Pinpoint the cell where the given text exists, returning its (X, Y) midpoint coordinate. 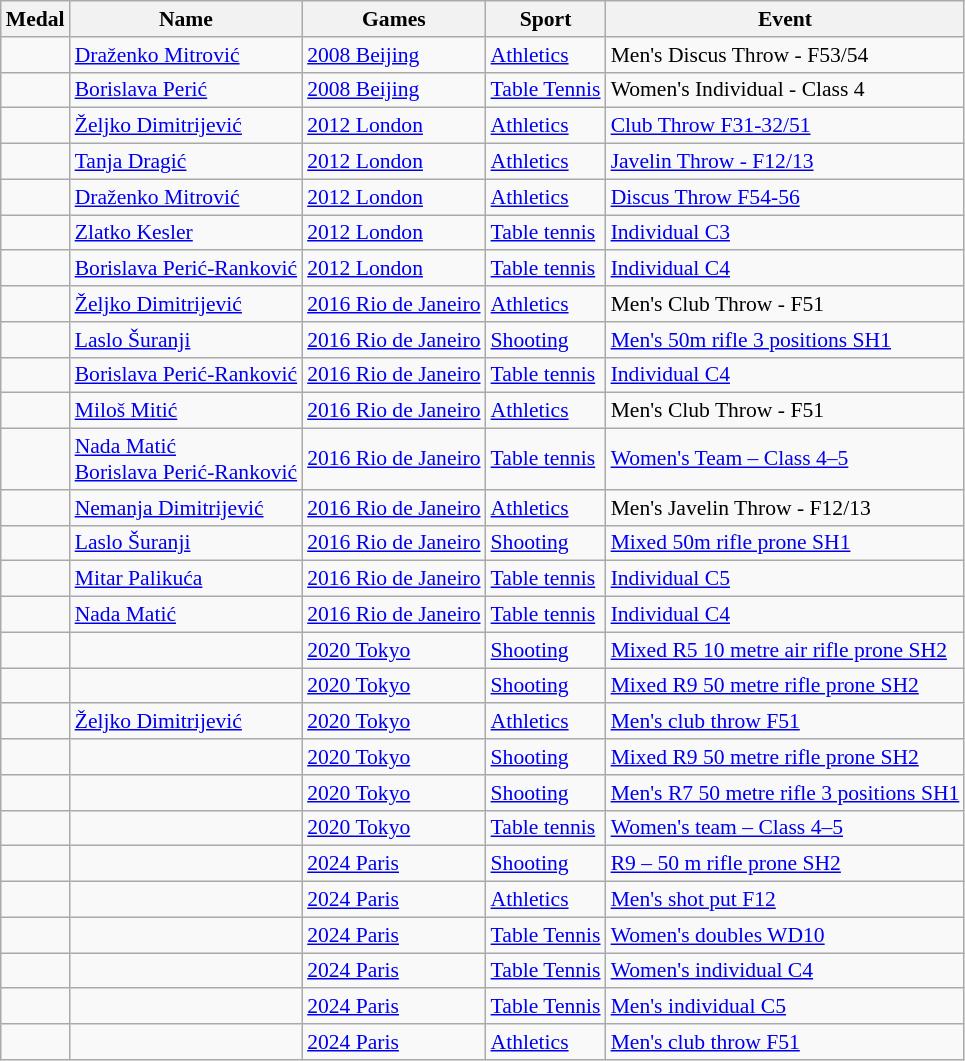
Medal (36, 19)
Games (394, 19)
Javelin Throw - F12/13 (786, 162)
Club Throw F31-32/51 (786, 126)
Sport (546, 19)
Name (186, 19)
Event (786, 19)
Men's individual C5 (786, 1007)
Mixed R5 10 metre air rifle prone SH2 (786, 650)
Women's individual C4 (786, 971)
Individual C3 (786, 233)
Miloš Mitić (186, 411)
Nada Matić (186, 615)
Women's doubles WD10 (786, 935)
Men's Javelin Throw - F12/13 (786, 508)
Mitar Palikuća (186, 579)
Nemanja Dimitrijević (186, 508)
R9 – 50 m rifle prone SH2 (786, 864)
Men's shot put F12 (786, 900)
Nada MatićBorislava Perić-Ranković (186, 460)
Borislava Perić (186, 90)
Women's Individual - Class 4 (786, 90)
Men's R7 50 metre rifle 3 positions SH1 (786, 793)
Tanja Dragić (186, 162)
Women's Team – Class 4–5 (786, 460)
Women's team – Class 4–5 (786, 828)
Zlatko Kesler (186, 233)
Men's 50m rifle 3 positions SH1 (786, 340)
Discus Throw F54-56 (786, 197)
Mixed 50m rifle prone SH1 (786, 543)
Men's Discus Throw - F53/54 (786, 55)
Individual C5 (786, 579)
